Find where the given text appears and provide that cell's center as [X, Y] coordinate. 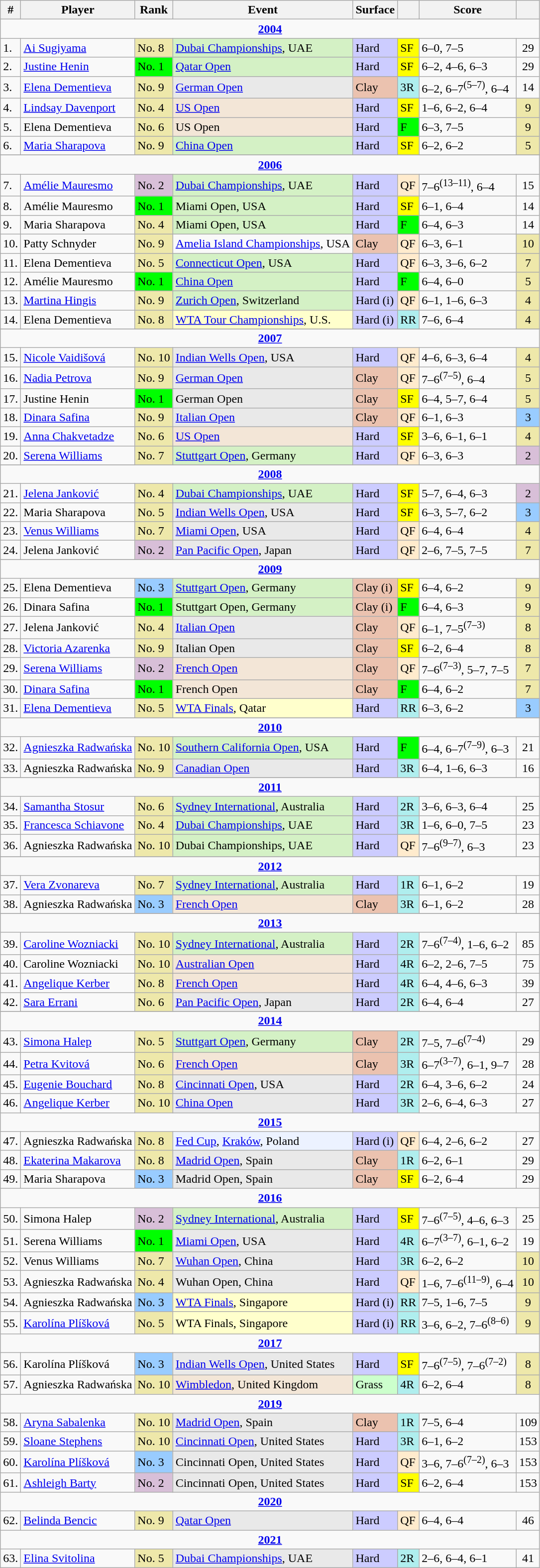
49. [11, 1179]
15 [528, 185]
2019 [270, 1404]
17. [11, 398]
2–6, 7–5, 7–5 [468, 550]
59. [11, 1442]
2–6, 6–4, 6–3 [468, 1103]
3. [11, 88]
7–6(7–4), 1–6, 6–2 [468, 944]
42. [11, 1002]
Event [263, 10]
7–6, 6–4 [468, 320]
41. [11, 983]
6–2, 2–6, 7–5 [468, 964]
24 [528, 1084]
12. [11, 282]
4. [11, 108]
6–4, 5–7, 6–4 [468, 398]
22. [11, 512]
14. [11, 320]
63. [11, 1559]
Nadia Petrova [78, 378]
7–5, 6–4 [468, 1423]
20. [11, 455]
7–5, 7–6(7–4) [468, 1041]
Indian Wells Open, United States [263, 1364]
2020 [270, 1501]
1–6, 6–0, 7–5 [468, 825]
6–3, 6–3 [468, 455]
Belinda Bencic [78, 1520]
24. [11, 550]
Australian Open [263, 964]
2013 [270, 923]
1–6, 6–2, 6–4 [468, 108]
2015 [270, 1122]
Elina Svitolina [78, 1559]
58. [11, 1423]
Sara Errani [78, 1002]
27. [11, 627]
55. [11, 1323]
1–6, 7–6(11–9), 6–4 [468, 1282]
39 [528, 983]
56. [11, 1364]
36. [11, 845]
61. [11, 1482]
WTA Finals, Qatar [263, 708]
5. [11, 127]
6–4, 3–6, 6–2 [468, 1084]
3–6, 6–1, 6–1 [468, 437]
Anna Chakvetadze [78, 437]
6–2, 6–1 [468, 1160]
6–2, 6–7(5–7), 6–4 [468, 88]
6–3, 6–1 [468, 243]
16 [528, 768]
Aryna Sabalenka [78, 1423]
7. [11, 185]
6–1, 6–4 [468, 206]
3–6, 6–2, 7–6(8–6) [468, 1323]
15. [11, 357]
46. [11, 1103]
34. [11, 806]
6–1, 1–6, 6–3 [468, 301]
2021 [270, 1540]
11. [11, 263]
3–6, 7–6(7–2), 6–3 [468, 1462]
Score [468, 10]
21 [528, 748]
57. [11, 1385]
Eugenie Bouchard [78, 1084]
37. [11, 885]
2009 [270, 569]
6–0, 7–5 [468, 48]
Southern California Open, USA [263, 748]
# [11, 10]
Fed Cup, Kraków, Poland [263, 1141]
2010 [270, 727]
2012 [270, 866]
1. [11, 48]
13. [11, 301]
Canadian Open [263, 768]
7–6(7–5), 6–4 [468, 378]
Samantha Stosur [78, 806]
6–1, 6–3 [468, 418]
Connecticut Open, USA [263, 263]
2008 [270, 474]
Nicole Vaidišová [78, 357]
28. [11, 648]
6–3, 7–5 [468, 127]
6–1, 7–5(7–3) [468, 627]
Patty Schnyder [78, 243]
16. [11, 378]
7–6(7–5), 4–6, 6–3 [468, 1219]
Vera Zvonareva [78, 885]
39. [11, 944]
46 [528, 1520]
6–7(3–7), 6–1, 6–2 [468, 1240]
9. [11, 224]
Francesca Schiavone [78, 825]
45. [11, 1084]
Sloane Stephens [78, 1442]
6–4, 1–6, 6–3 [468, 768]
2016 [270, 1198]
30. [11, 689]
43. [11, 1041]
7–6(7–3), 5–7, 7–5 [468, 669]
47. [11, 1141]
Cincinnati Open, USA [263, 1084]
6–4, 6–0 [468, 282]
10. [11, 243]
48. [11, 1160]
2007 [270, 338]
2011 [270, 787]
6–2, 4–6, 6–3 [468, 67]
2. [11, 67]
6–3, 3–6, 6–2 [468, 263]
6–4, 2–6, 6–2 [468, 1141]
44. [11, 1064]
2–6, 6–4, 6–1 [468, 1559]
62. [11, 1520]
52. [11, 1261]
Surface [375, 10]
6. [11, 146]
Martina Hingis [78, 301]
18. [11, 418]
40. [11, 964]
2004 [270, 29]
Victoria Azarenka [78, 648]
51. [11, 1240]
32. [11, 748]
Grass [375, 1385]
6–3, 6–2 [468, 708]
Zurich Open, Switzerland [263, 301]
23. [11, 531]
85 [528, 944]
4–6, 6–3, 6–4 [468, 357]
Player [78, 10]
WTA Tour Championships, U.S. [263, 320]
7–6(13–11), 6–4 [468, 185]
21. [11, 493]
2014 [270, 1021]
29. [11, 669]
6–3, 5–7, 6–2 [468, 512]
35. [11, 825]
25. [11, 588]
7–6(7–5), 7–6(7–2) [468, 1364]
38. [11, 904]
75 [528, 964]
2006 [270, 165]
6–7(3–7), 6–1, 9–7 [468, 1064]
6–4, 6–7(7–9), 6–3 [468, 748]
6–4, 4–6, 6–3 [468, 983]
Ai Sugiyama [78, 48]
33. [11, 768]
54. [11, 1302]
Ashleigh Barty [78, 1482]
Rank [154, 10]
3–6, 6–3, 6–4 [468, 806]
Amelia Island Championships, USA [263, 243]
Lindsay Davenport [78, 108]
19. [11, 437]
7–5, 1–6, 7–5 [468, 1302]
2017 [270, 1344]
7–6(9–7), 6–3 [468, 845]
41 [528, 1559]
Ekaterina Makarova [78, 1160]
Petra Kvitová [78, 1064]
26. [11, 607]
53. [11, 1282]
50. [11, 1219]
31. [11, 708]
Wimbledon, United Kingdom [263, 1385]
109 [528, 1423]
8. [11, 206]
5–7, 6–4, 6–3 [468, 493]
60. [11, 1462]
